Pinpoint the cell where the given text exists, returning its (X, Y) midpoint coordinate. 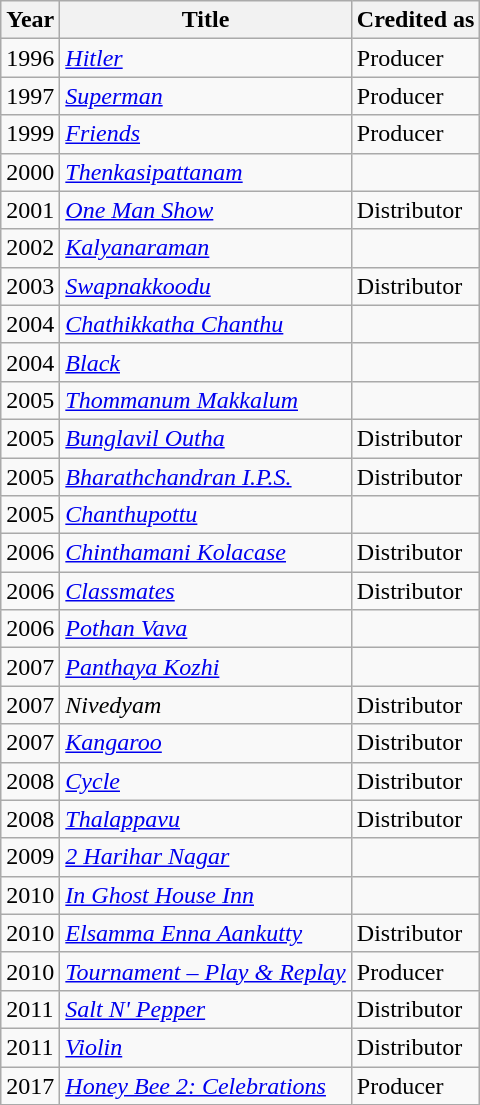
One Man Show (206, 210)
In Ghost House Inn (206, 895)
Swapnakkoodu (206, 286)
Black (206, 362)
2000 (30, 172)
2001 (30, 210)
2017 (30, 1085)
2 Harihar Nagar (206, 857)
Pothan Vava (206, 629)
Thommanum Makkalum (206, 400)
1996 (30, 58)
Superman (206, 96)
Chanthupottu (206, 515)
Hitler (206, 58)
Violin (206, 1047)
1997 (30, 96)
Classmates (206, 591)
Thenkasipattanam (206, 172)
Friends (206, 134)
Tournament – Play & Replay (206, 971)
2009 (30, 857)
Year (30, 20)
Chinthamani Kolacase (206, 553)
Credited as (416, 20)
Panthaya Kozhi (206, 667)
Chathikkatha Chanthu (206, 324)
Thalappavu (206, 819)
2002 (30, 248)
Bharathchandran I.P.S. (206, 477)
2003 (30, 286)
Nivedyam (206, 705)
1999 (30, 134)
Honey Bee 2: Celebrations (206, 1085)
Kangaroo (206, 743)
Salt N' Pepper (206, 1009)
Bunglavil Outha (206, 438)
Title (206, 20)
Kalyanaraman (206, 248)
Elsamma Enna Aankutty (206, 933)
Cycle (206, 781)
